Identify which cell holds the provided text, then report its [X, Y] central coordinate. 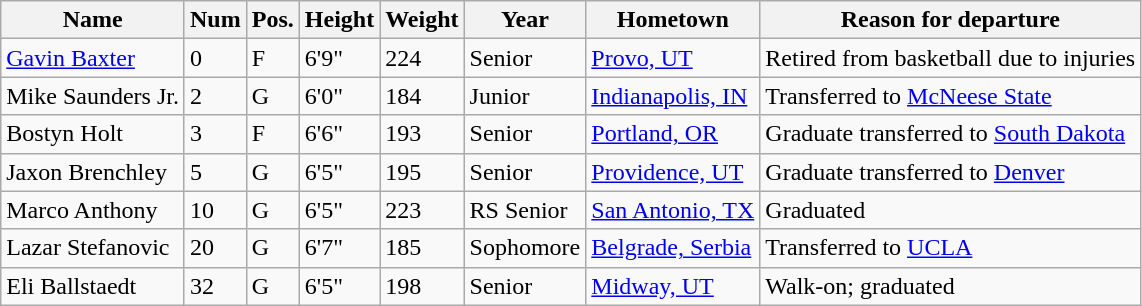
3 [215, 134]
Eli Ballstaedt [93, 286]
Graduate transferred to Denver [950, 172]
Junior [525, 96]
Marco Anthony [93, 210]
223 [422, 210]
RS Senior [525, 210]
Year [525, 20]
10 [215, 210]
Jaxon Brenchley [93, 172]
Gavin Baxter [93, 58]
2 [215, 96]
185 [422, 248]
6'9" [339, 58]
193 [422, 134]
Pos. [272, 20]
5 [215, 172]
Weight [422, 20]
Mike Saunders Jr. [93, 96]
Transferred to McNeese State [950, 96]
Graduated [950, 210]
195 [422, 172]
Walk-on; graduated [950, 286]
6'0" [339, 96]
Graduate transferred to South Dakota [950, 134]
Reason for departure [950, 20]
Indianapolis, IN [673, 96]
Transferred to UCLA [950, 248]
Midway, UT [673, 286]
Bostyn Holt [93, 134]
Hometown [673, 20]
184 [422, 96]
20 [215, 248]
6'6" [339, 134]
Height [339, 20]
198 [422, 286]
Providence, UT [673, 172]
San Antonio, TX [673, 210]
Name [93, 20]
Provo, UT [673, 58]
224 [422, 58]
Sophomore [525, 248]
32 [215, 286]
Retired from basketball due to injuries [950, 58]
6'7" [339, 248]
Lazar Stefanovic [93, 248]
Portland, OR [673, 134]
Belgrade, Serbia [673, 248]
Num [215, 20]
0 [215, 58]
